Detect which cell encompasses the target text, then output its (x, y) center coordinate. 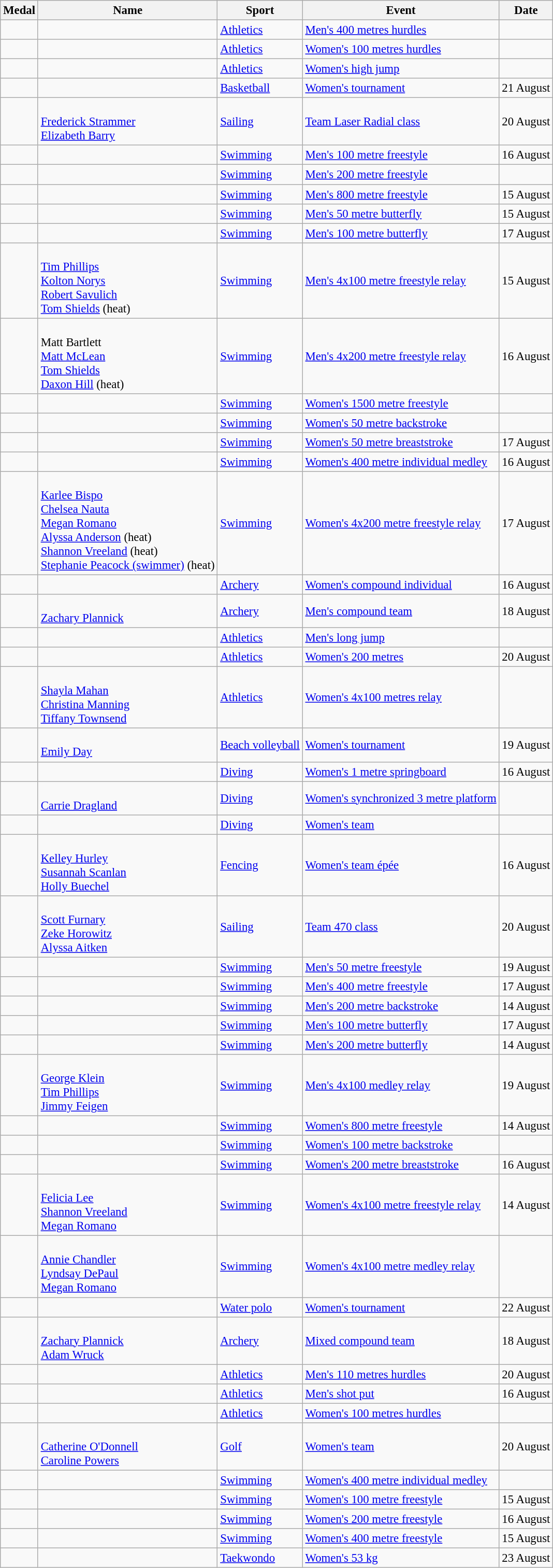
Felicia Lee Shannon Vreeland Megan Romano (127, 1205)
Men's 800 metre freestyle (401, 194)
Women's 50 metre breaststroke (401, 443)
Mixed compound team (401, 1341)
Emily Day (127, 745)
Beach volleyball (260, 745)
Zachary Plannick Adam Wruck (127, 1341)
23 August (526, 1558)
Men's 4x200 metre freestyle relay (401, 356)
Matt Bartlett Matt McLean Tom Shields Daxon Hill (heat) (127, 356)
Men's compound team (401, 611)
Men's 4x100 metre freestyle relay (401, 280)
Women's 200 metre freestyle (401, 1519)
Women's 100 metre freestyle (401, 1500)
Women's 4x200 metre freestyle relay (401, 523)
Team 470 class (401, 926)
Men's 50 metre butterfly (401, 213)
Men's 200 metre butterfly (401, 1045)
Fencing (260, 865)
Women's high jump (401, 69)
Women's 1500 metre freestyle (401, 404)
Team Laser Radial class (401, 122)
Karlee BispoChelsea NautaMegan RomanoAlyssa Anderson (heat)Shannon Vreeland (heat)Stephanie Peacock (swimmer) (heat) (127, 523)
Women's 100 metre backstroke (401, 1145)
Annie Chandler Lyndsay DePaul Megan Romano (127, 1266)
Women's 200 metre breaststroke (401, 1165)
Men's 400 metre freestyle (401, 987)
Basketball (260, 88)
George Klein Tim Phillips Jimmy Feigen (127, 1085)
22 August (526, 1307)
21 August (526, 88)
Women's 400 metre freestyle (401, 1538)
Medal (20, 10)
Water polo (260, 1307)
Sport (260, 10)
Women's 50 metre backstroke (401, 423)
Women's 1 metre springboard (401, 772)
Frederick Strammer Elizabeth Barry (127, 122)
Men's 200 metre freestyle (401, 175)
Women's 4x100 metre medley relay (401, 1266)
Women's 4x100 metres relay (401, 697)
Scott Furnary Zeke Horowitz Alyssa Aitken (127, 926)
Date (526, 10)
Women's 4x100 metre freestyle relay (401, 1205)
Men's 100 metre freestyle (401, 155)
Women's synchronized 3 metre platform (401, 798)
Men's 400 metres hurdles (401, 30)
Carrie Dragland (127, 798)
Women's 800 metre freestyle (401, 1126)
Women's 53 kg (401, 1558)
Women's team épée (401, 865)
Taekwondo (260, 1558)
Men's shot put (401, 1393)
Catherine O'Donnell Caroline Powers (127, 1447)
Women's compound individual (401, 585)
Zachary Plannick (127, 611)
Shayla Mahan Christina Manning Tiffany Townsend (127, 697)
Event (401, 10)
Women's 200 metres (401, 657)
Men's 50 metre freestyle (401, 967)
Men's 4x100 medley relay (401, 1085)
Kelley Hurley Susannah Scanlan Holly Buechel (127, 865)
Tim Phillips Kolton Norys Robert Savulich Tom Shields (heat) (127, 280)
Men's 200 metre backstroke (401, 1006)
Name (127, 10)
Men's long jump (401, 638)
Golf (260, 1447)
Men's 110 metres hurdles (401, 1374)
